Detect which cell encompasses the target text, then output its (X, Y) center coordinate. 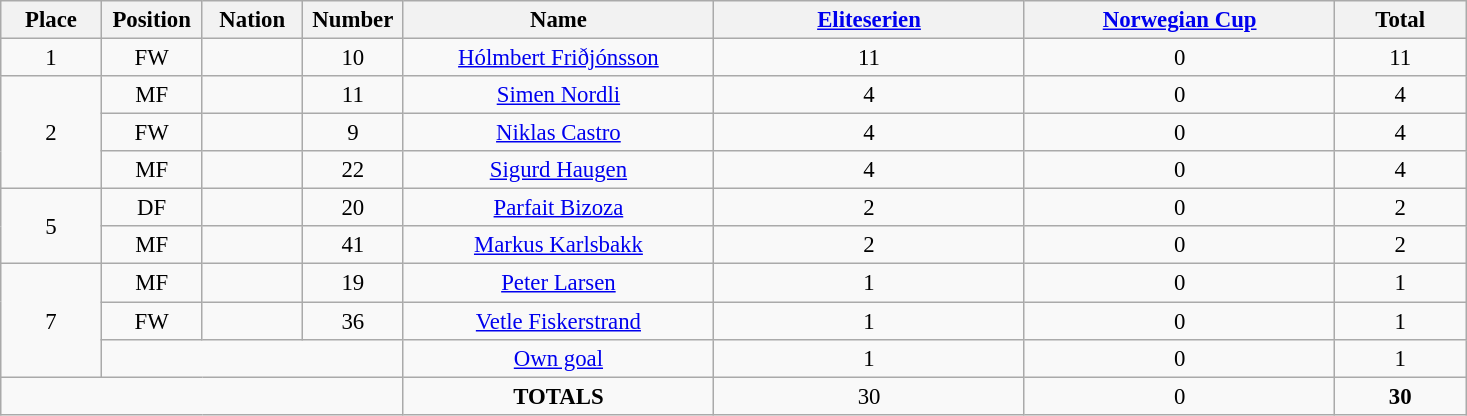
10 (354, 58)
Hólmbert Friðjónsson (558, 58)
Position (152, 20)
9 (354, 133)
Niklas Castro (558, 133)
22 (354, 170)
7 (52, 320)
36 (354, 321)
Name (558, 20)
TOTALS (558, 396)
Number (354, 20)
Sigurd Haugen (558, 170)
Norwegian Cup (1180, 20)
41 (354, 245)
Simen Nordli (558, 95)
Parfait Bizoza (558, 208)
Own goal (558, 358)
Total (1400, 20)
Place (52, 20)
Nation (252, 20)
20 (354, 208)
5 (52, 226)
Eliteserien (870, 20)
Vetle Fiskerstrand (558, 321)
DF (152, 208)
Peter Larsen (558, 283)
19 (354, 283)
Markus Karlsbakk (558, 245)
